Locate the cell with the specified text and output its [x, y] center coordinate. 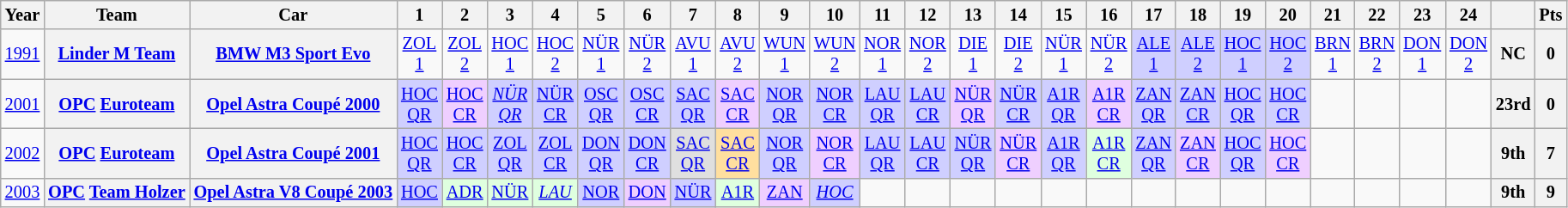
ZAN [785, 193]
ZOLCR [555, 153]
DON1 [1422, 54]
13 [974, 15]
ADR [465, 193]
8 [737, 15]
23 [1422, 15]
4 [555, 15]
LAU [555, 193]
2001 [22, 104]
1991 [22, 54]
NOR2 [927, 54]
BRN2 [1377, 54]
23rd [1513, 104]
Pts [1551, 15]
OSCCR [647, 104]
6 [647, 15]
Car [294, 15]
ZOL1 [419, 54]
ALE1 [1154, 54]
Opel Astra Coupé 2000 [294, 104]
17 [1154, 15]
DIE1 [974, 54]
NOR1 [883, 54]
11 [883, 15]
Team [117, 15]
10 [835, 15]
DON2 [1468, 54]
OPC Team Holzer [117, 193]
NOR [601, 193]
ZOL2 [465, 54]
3 [510, 15]
21 [1333, 15]
Year [22, 15]
15 [1063, 15]
OSCQR [601, 104]
WUN2 [835, 54]
DON [647, 193]
Opel Astra V8 Coupé 2003 [294, 193]
5 [601, 15]
AVU1 [694, 54]
20 [1288, 15]
DIE2 [1018, 54]
16 [1109, 15]
WUN1 [785, 54]
ZOLQR [510, 153]
2003 [22, 193]
A1R [737, 193]
DONQR [601, 153]
ALE2 [1198, 54]
BMW M3 Sport Evo [294, 54]
1 [419, 15]
14 [1018, 15]
2 [465, 15]
DONCR [647, 153]
24 [1468, 15]
2002 [22, 153]
12 [927, 15]
22 [1377, 15]
19 [1243, 15]
Linder M Team [117, 54]
18 [1198, 15]
Opel Astra Coupé 2001 [294, 153]
NC [1513, 54]
BRN1 [1333, 54]
AVU2 [737, 54]
